Return (x, y) of the center of cell containing provided text 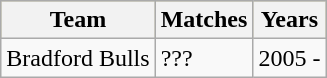
Team (78, 20)
Bradford Bulls (78, 58)
Years (290, 20)
2005 - (290, 58)
??? (204, 58)
Matches (204, 20)
